Locate the cell with the specified text and output its (x, y) center coordinate. 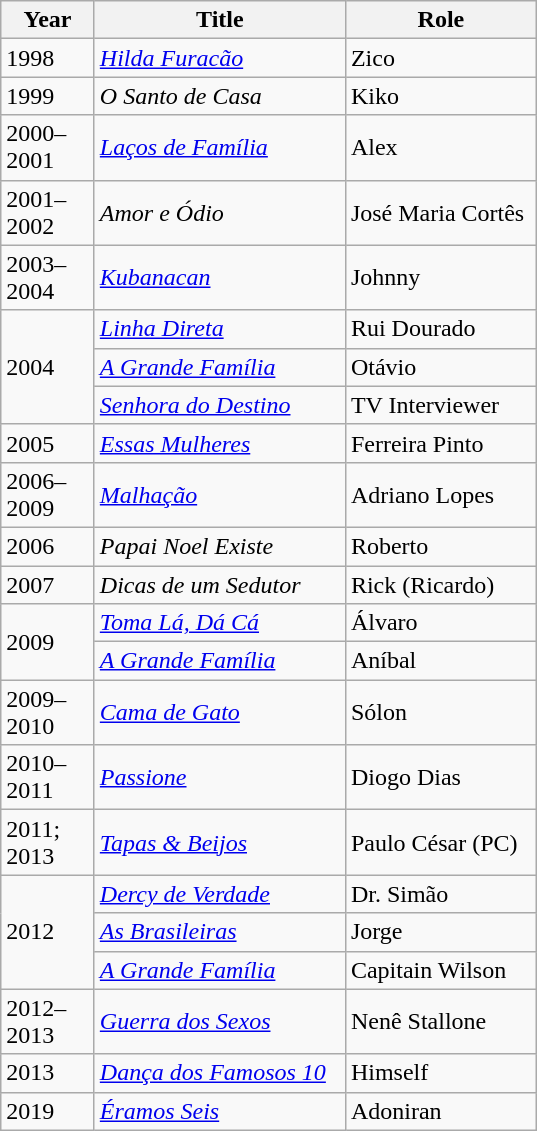
Kubanacan (220, 278)
Capitain Wilson (440, 970)
Guerra dos Sexos (220, 1022)
2005 (48, 443)
Papai Noel Existe (220, 546)
2009–2010 (48, 712)
2001–2002 (48, 212)
2012–2013 (48, 1022)
Kiko (440, 96)
1999 (48, 96)
Year (48, 20)
Alex (440, 148)
As Brasileiras (220, 932)
Amor e Ódio (220, 212)
Title (220, 20)
Essas Mulheres (220, 443)
Álvaro (440, 623)
Toma Lá, Dá Cá (220, 623)
José Maria Cortês (440, 212)
Jorge (440, 932)
Adriano Lopes (440, 494)
2019 (48, 1111)
Linha Direta (220, 329)
1998 (48, 58)
Sólon (440, 712)
Laços de Família (220, 148)
2003–2004 (48, 278)
Senhora do Destino (220, 405)
2012 (48, 932)
2004 (48, 367)
2011; 2013 (48, 842)
2010–2011 (48, 778)
Aníbal (440, 661)
2009 (48, 642)
Otávio (440, 367)
Hilda Furacão (220, 58)
2006 (48, 546)
Dicas de um Sedutor (220, 585)
Dr. Simão (440, 894)
Adoniran (440, 1111)
Johnny (440, 278)
Nenê Stallone (440, 1022)
2013 (48, 1073)
Tapas & Beijos (220, 842)
O Santo de Casa (220, 96)
Dercy de Verdade (220, 894)
Rick (Ricardo) (440, 585)
Éramos Seis (220, 1111)
Malhação (220, 494)
Rui Dourado (440, 329)
TV Interviewer (440, 405)
Paulo César (PC) (440, 842)
Roberto (440, 546)
Cama de Gato (220, 712)
2000–2001 (48, 148)
2007 (48, 585)
2006–2009 (48, 494)
Ferreira Pinto (440, 443)
Dança dos Famosos 10 (220, 1073)
Himself (440, 1073)
Role (440, 20)
Diogo Dias (440, 778)
Passione (220, 778)
Zico (440, 58)
